Capture the cell that displays the provided text and extract its [X, Y] central coordinate. 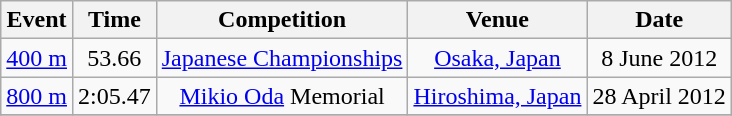
Event [37, 20]
2:05.47 [114, 96]
Date [659, 20]
Osaka, Japan [498, 58]
400 m [37, 58]
Time [114, 20]
8 June 2012 [659, 58]
53.66 [114, 58]
28 April 2012 [659, 96]
Japanese Championships [282, 58]
Mikio Oda Memorial [282, 96]
800 m [37, 96]
Hiroshima, Japan [498, 96]
Competition [282, 20]
Venue [498, 20]
